Locate the cell with the specified text and output its [X, Y] center coordinate. 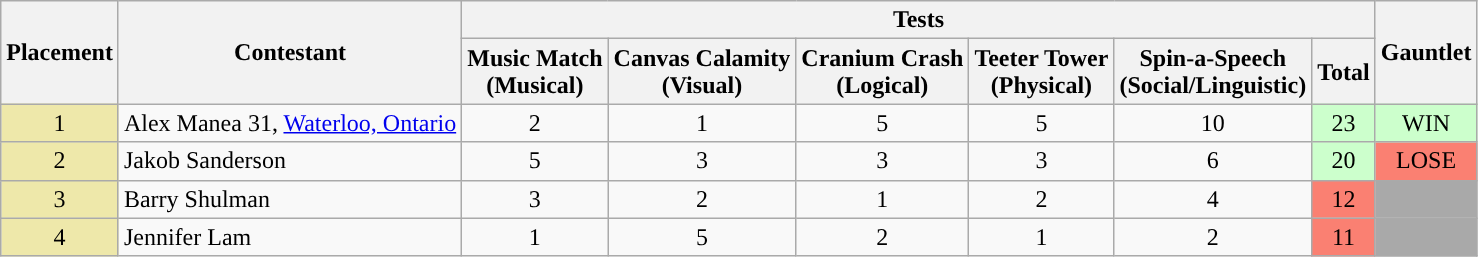
Tests [919, 20]
Jakob Sanderson [290, 161]
Spin-a-Speech(Social/Linguistic) [1213, 72]
WIN [1426, 123]
11 [1344, 237]
23 [1344, 123]
Cranium Crash(Logical) [882, 72]
Placement [60, 52]
12 [1344, 199]
Gauntlet [1426, 52]
Jennifer Lam [290, 237]
10 [1213, 123]
Barry Shulman [290, 199]
Canvas Calamity(Visual) [702, 72]
6 [1213, 161]
LOSE [1426, 161]
Contestant [290, 52]
Music Match(Musical) [535, 72]
Alex Manea 31, Waterloo, Ontario [290, 123]
Total [1344, 72]
Teeter Tower(Physical) [1042, 72]
20 [1344, 161]
